Pinpoint the cell where the given text exists, returning its [X, Y] midpoint coordinate. 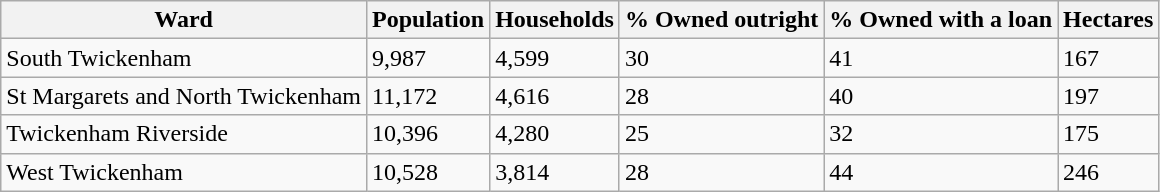
44 [941, 172]
197 [1108, 96]
% Owned outright [721, 20]
10,528 [428, 172]
32 [941, 134]
41 [941, 58]
3,814 [555, 172]
175 [1108, 134]
Ward [184, 20]
St Margarets and North Twickenham [184, 96]
246 [1108, 172]
11,172 [428, 96]
4,599 [555, 58]
% Owned with a loan [941, 20]
167 [1108, 58]
30 [721, 58]
Hectares [1108, 20]
Households [555, 20]
25 [721, 134]
4,280 [555, 134]
Twickenham Riverside [184, 134]
10,396 [428, 134]
West Twickenham [184, 172]
4,616 [555, 96]
Population [428, 20]
South Twickenham [184, 58]
9,987 [428, 58]
40 [941, 96]
